Extract the [X, Y] coordinate from the center of the cell holding the provided text.  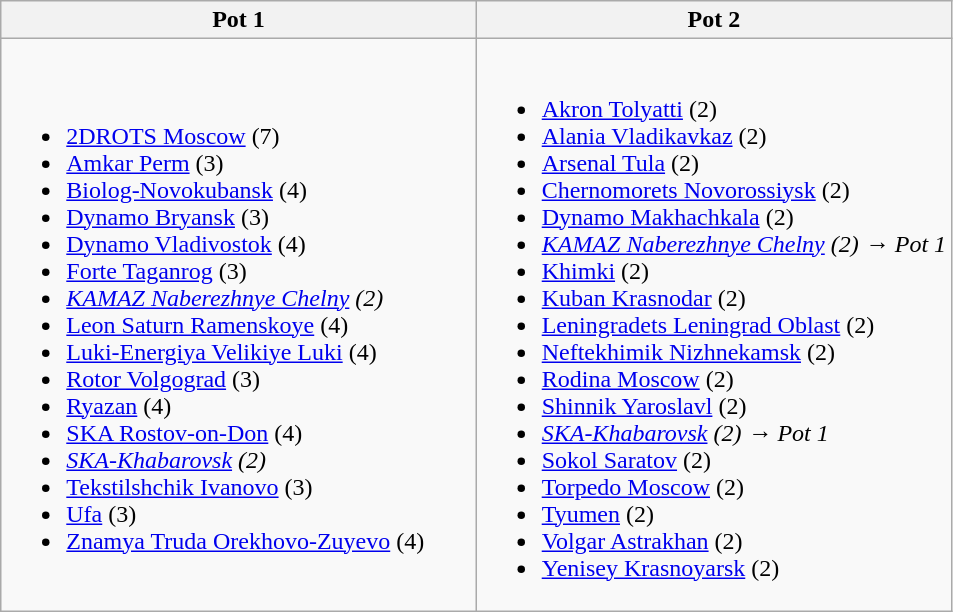
Pot 1 [238, 20]
Pot 2 [714, 20]
